Detect which cell encompasses the target text, then output its [x, y] center coordinate. 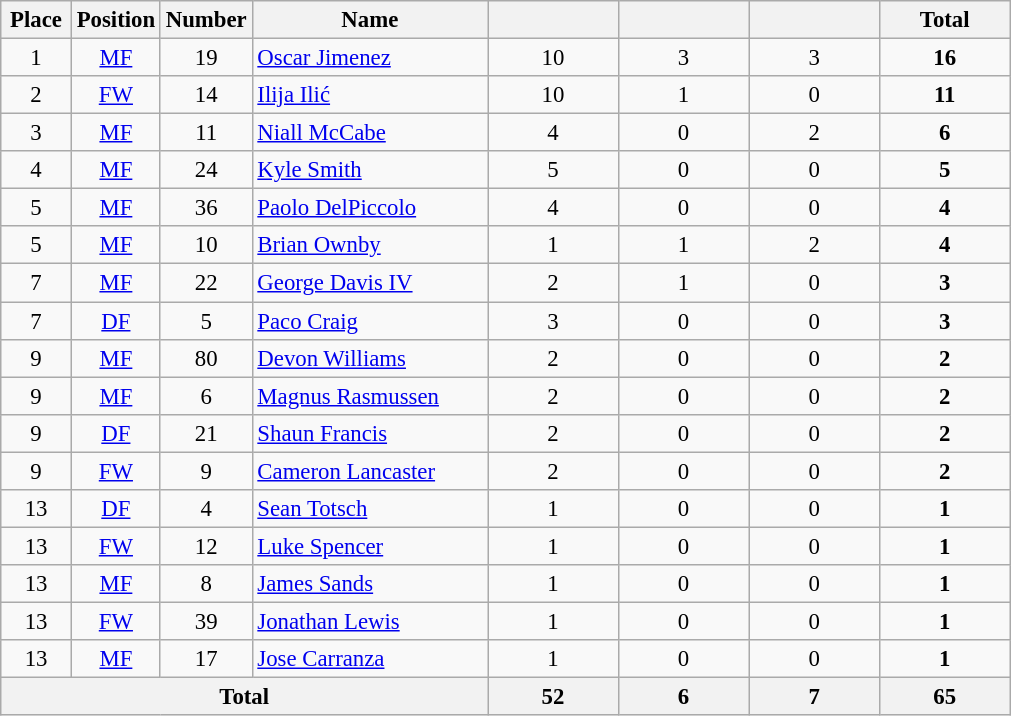
Name [370, 20]
14 [206, 95]
80 [206, 358]
Ilija Ilić [370, 95]
Niall McCabe [370, 133]
36 [206, 208]
Jose Carranza [370, 659]
James Sands [370, 584]
Sean Totsch [370, 509]
Oscar Jimenez [370, 58]
Devon Williams [370, 358]
16 [944, 58]
Number [206, 20]
22 [206, 283]
Paco Craig [370, 321]
Brian Ownby [370, 245]
52 [554, 697]
Paolo DelPiccolo [370, 208]
Kyle Smith [370, 170]
39 [206, 621]
19 [206, 58]
24 [206, 170]
George Davis IV [370, 283]
8 [206, 584]
Cameron Lancaster [370, 471]
12 [206, 546]
Shaun Francis [370, 433]
65 [944, 697]
21 [206, 433]
Luke Spencer [370, 546]
Position [116, 20]
17 [206, 659]
Place [36, 20]
Magnus Rasmussen [370, 396]
Jonathan Lewis [370, 621]
